Detect which cell encompasses the target text, then output its (x, y) center coordinate. 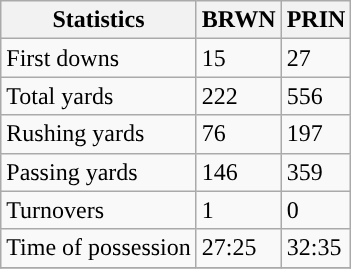
27:25 (238, 248)
197 (316, 134)
0 (316, 210)
222 (238, 96)
15 (238, 58)
556 (316, 96)
Time of possession (99, 248)
PRIN (316, 20)
359 (316, 172)
32:35 (316, 248)
146 (238, 172)
27 (316, 58)
Turnovers (99, 210)
Passing yards (99, 172)
BRWN (238, 20)
1 (238, 210)
Total yards (99, 96)
Rushing yards (99, 134)
First downs (99, 58)
Statistics (99, 20)
76 (238, 134)
